Capture the cell that displays the provided text and extract its (x, y) central coordinate. 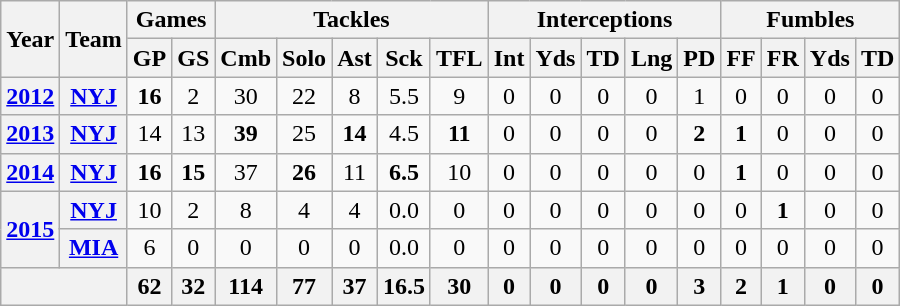
6.5 (404, 172)
TFL (459, 58)
13 (194, 134)
PD (700, 58)
MIA (94, 248)
32 (194, 286)
9 (459, 96)
GP (149, 58)
Sck (404, 58)
Ast (355, 58)
Lng (651, 58)
Solo (304, 58)
Tackles (352, 20)
77 (304, 286)
Interceptions (604, 20)
GS (194, 58)
FR (782, 58)
16.5 (404, 286)
Year (30, 39)
5.5 (404, 96)
Fumbles (810, 20)
39 (246, 134)
22 (304, 96)
Int (509, 58)
Team (94, 39)
Cmb (246, 58)
15 (194, 172)
FF (741, 58)
26 (304, 172)
3 (700, 286)
6 (149, 248)
62 (149, 286)
Games (170, 20)
2015 (30, 229)
4.5 (404, 134)
2012 (30, 96)
2014 (30, 172)
25 (304, 134)
2013 (30, 134)
114 (246, 286)
